Return [x, y] of the center of cell containing provided text 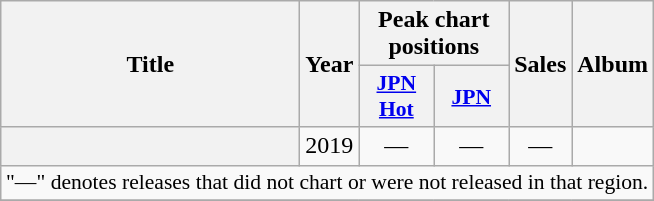
"—" denotes releases that did not chart or were not released in that region. [328, 183]
JPNHot [396, 96]
Album [613, 64]
JPN [472, 96]
2019 [330, 146]
Year [330, 64]
Title [150, 64]
Sales [540, 64]
Peak chart positions [434, 34]
